Pinpoint the cell where the given text exists, returning its (x, y) midpoint coordinate. 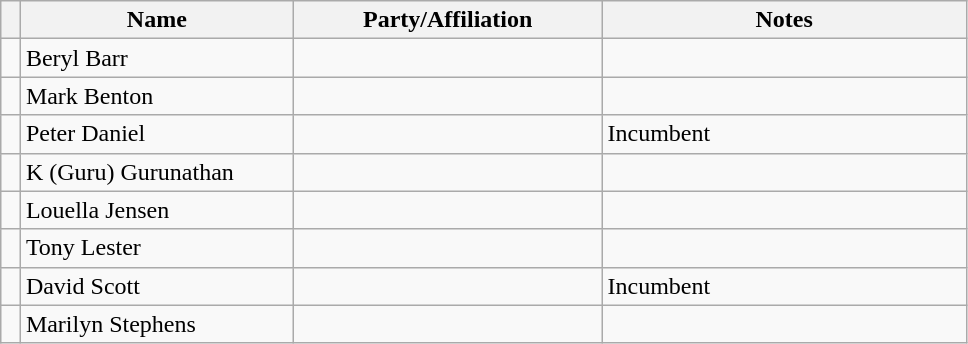
Louella Jensen (156, 210)
Mark Benton (156, 96)
Beryl Barr (156, 58)
Notes (784, 20)
Peter Daniel (156, 134)
Party/Affiliation (448, 20)
David Scott (156, 286)
K (Guru) Gurunathan (156, 172)
Name (156, 20)
Marilyn Stephens (156, 324)
Tony Lester (156, 248)
